Scan for the cell matching the given text and deliver its [X, Y] coordinate at center. 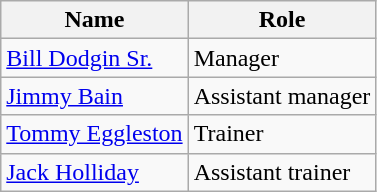
Jack Holliday [94, 172]
Name [94, 20]
Assistant trainer [282, 172]
Bill Dodgin Sr. [94, 58]
Role [282, 20]
Manager [282, 58]
Jimmy Bain [94, 96]
Tommy Eggleston [94, 134]
Assistant manager [282, 96]
Trainer [282, 134]
